Return [X, Y] of the center of cell containing provided text 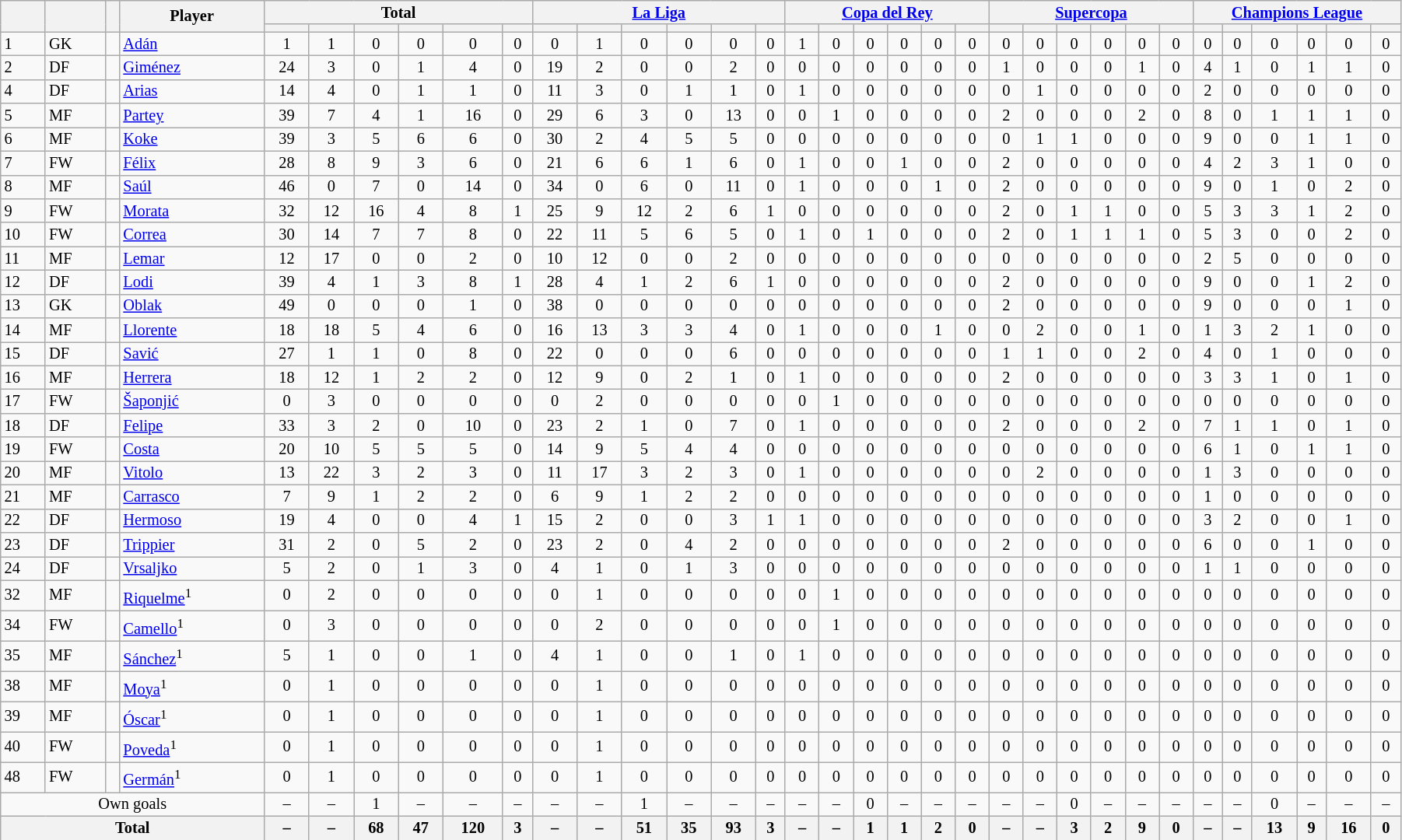
Saúl [192, 187]
48 [23, 776]
47 [420, 828]
Šaponjić [192, 401]
Camello1 [192, 625]
31 [286, 544]
27 [286, 353]
Félix [192, 163]
Champions League [1296, 12]
Vitolo [192, 473]
Llorente [192, 330]
Correa [192, 235]
Carrasco [192, 496]
Óscar1 [192, 717]
Partey [192, 115]
33 [286, 425]
Morata [192, 210]
Lodi [192, 282]
Koke [192, 138]
46 [286, 187]
Felipe [192, 425]
Savić [192, 353]
Copa del Rey [887, 12]
120 [473, 828]
93 [733, 828]
Hermoso [192, 521]
Sánchez1 [192, 656]
Trippier [192, 544]
Oblak [192, 306]
Own goals [132, 804]
Herrera [192, 378]
51 [644, 828]
25 [554, 210]
Adán [192, 44]
Moya1 [192, 686]
29 [554, 115]
La Liga [658, 12]
Player [192, 16]
Costa [192, 450]
Riquelme1 [192, 596]
49 [286, 306]
Arias [192, 92]
Germán1 [192, 776]
Vrsaljko [192, 568]
Giménez [192, 67]
Poveda1 [192, 747]
Lemar [192, 258]
68 [377, 828]
Supercopa [1091, 12]
40 [23, 747]
